Identify which cell holds the provided text, then report its [X, Y] central coordinate. 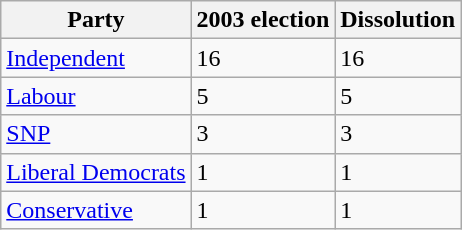
Conservative [96, 210]
SNP [96, 134]
Liberal Democrats [96, 172]
Dissolution [398, 20]
Labour [96, 96]
2003 election [263, 20]
Independent [96, 58]
Party [96, 20]
